Return [x, y] of the center of cell containing provided text 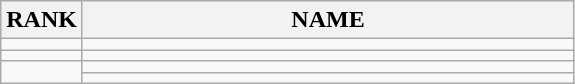
RANK [42, 20]
NAME [328, 20]
